Identify which cell holds the provided text, then report its [x, y] central coordinate. 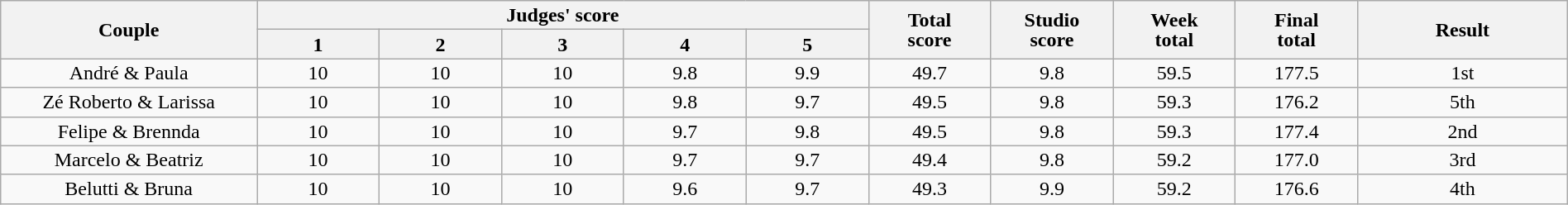
Studioscore [1052, 30]
9.6 [685, 188]
4th [1463, 188]
André & Paula [129, 73]
5th [1463, 102]
176.6 [1297, 188]
3 [562, 45]
59.5 [1174, 73]
177.5 [1297, 73]
Weektotal [1174, 30]
177.0 [1297, 160]
Couple [129, 30]
1st [1463, 73]
177.4 [1297, 131]
Finaltotal [1297, 30]
5 [807, 45]
1 [318, 45]
176.2 [1297, 102]
Totalscore [930, 30]
Zé Roberto & Larissa [129, 102]
Marcelo & Beatriz [129, 160]
Belutti & Bruna [129, 188]
2 [441, 45]
49.4 [930, 160]
Judges' score [562, 15]
3rd [1463, 160]
Result [1463, 30]
4 [685, 45]
Felipe & Brennda [129, 131]
49.3 [930, 188]
2nd [1463, 131]
49.7 [930, 73]
